For the text-containing cell, return its midpoint in [x, y] coordinate format. 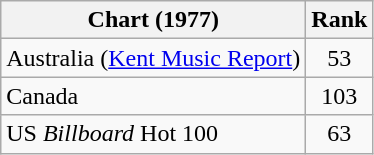
63 [340, 134]
Rank [340, 20]
Chart (1977) [154, 20]
Canada [154, 96]
Australia (Kent Music Report) [154, 58]
103 [340, 96]
53 [340, 58]
US Billboard Hot 100 [154, 134]
